Output the [X, Y] coordinate of the center of the cell containing the given text.  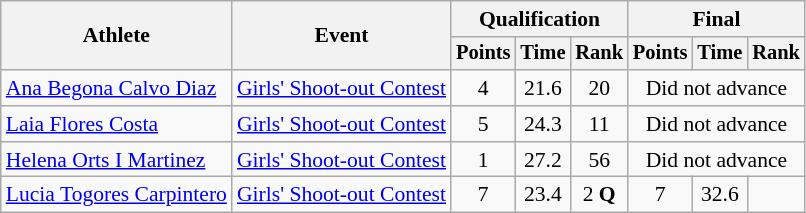
56 [599, 160]
11 [599, 124]
Ana Begona Calvo Diaz [116, 88]
Athlete [116, 36]
27.2 [542, 160]
24.3 [542, 124]
32.6 [720, 195]
Qualification [540, 19]
5 [483, 124]
1 [483, 160]
Final [716, 19]
21.6 [542, 88]
2 Q [599, 195]
Laia Flores Costa [116, 124]
20 [599, 88]
Event [342, 36]
23.4 [542, 195]
Lucia Togores Carpintero [116, 195]
4 [483, 88]
Helena Orts I Martinez [116, 160]
